Capture the cell that displays the provided text and extract its [X, Y] central coordinate. 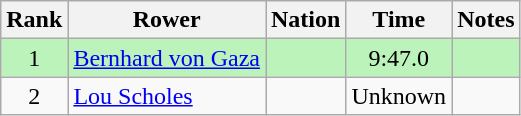
1 [34, 58]
Rower [167, 20]
9:47.0 [399, 58]
Time [399, 20]
Rank [34, 20]
Bernhard von Gaza [167, 58]
Nation [306, 20]
Unknown [399, 96]
2 [34, 96]
Lou Scholes [167, 96]
Notes [486, 20]
